Search for the cell housing the specified text and yield its [x, y] center coordinate. 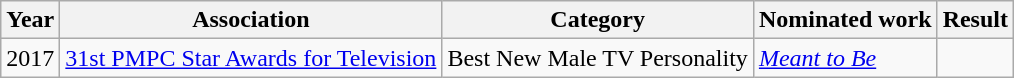
Association [251, 20]
Year [30, 20]
2017 [30, 58]
31st PMPC Star Awards for Television [251, 58]
Result [975, 20]
Category [598, 20]
Best New Male TV Personality [598, 58]
Nominated work [845, 20]
Meant to Be [845, 58]
